Scan for the cell matching the given text and deliver its (x, y) coordinate at center. 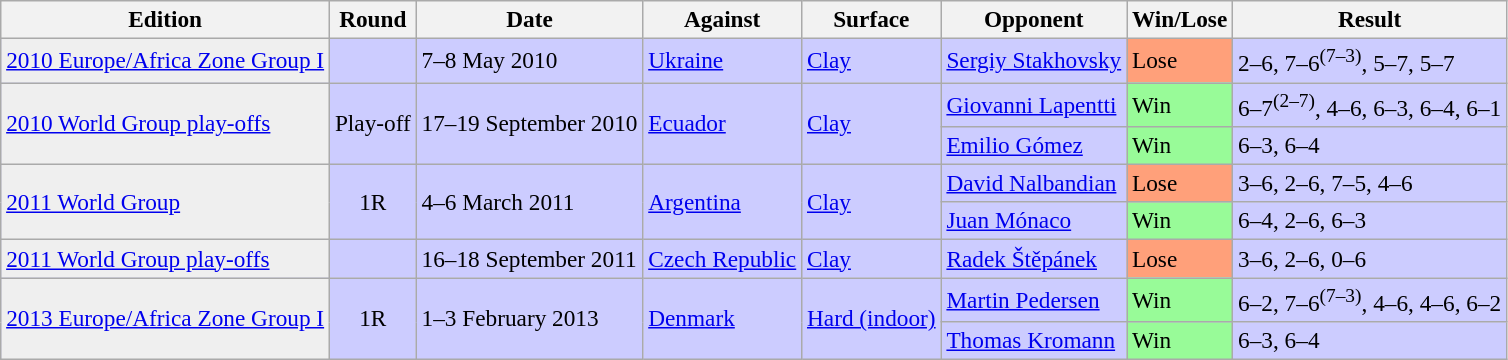
Result (1370, 19)
Denmark (722, 318)
7–8 May 2010 (530, 60)
Juan Mónaco (1034, 221)
2011 World Group play-offs (166, 258)
Radek Štěpánek (1034, 258)
3–6, 2–6, 0–6 (1370, 258)
Win/Lose (1180, 19)
2–6, 7–6(7–3), 5–7, 5–7 (1370, 60)
Sergiy Stakhovsky (1034, 60)
2013 Europe/Africa Zone Group I (166, 318)
16–18 September 2011 (530, 258)
Emilio Gómez (1034, 145)
Play-off (374, 123)
Surface (872, 19)
3–6, 2–6, 7–5, 4–6 (1370, 183)
Round (374, 19)
2010 World Group play-offs (166, 123)
Ukraine (722, 60)
Against (722, 19)
4–6 March 2011 (530, 202)
David Nalbandian (1034, 183)
Thomas Kromann (1034, 340)
Argentina (722, 202)
Giovanni Lapentti (1034, 104)
Edition (166, 19)
Czech Republic (722, 258)
6–7(2–7), 4–6, 6–3, 6–4, 6–1 (1370, 104)
Ecuador (722, 123)
2010 Europe/Africa Zone Group I (166, 60)
1–3 February 2013 (530, 318)
2011 World Group (166, 202)
6–4, 2–6, 6–3 (1370, 221)
Opponent (1034, 19)
17–19 September 2010 (530, 123)
Date (530, 19)
6–2, 7–6(7–3), 4–6, 4–6, 6–2 (1370, 299)
Hard (indoor) (872, 318)
Martin Pedersen (1034, 299)
